Return the (x, y) coordinate for the center point of the cell that contains the specified text.  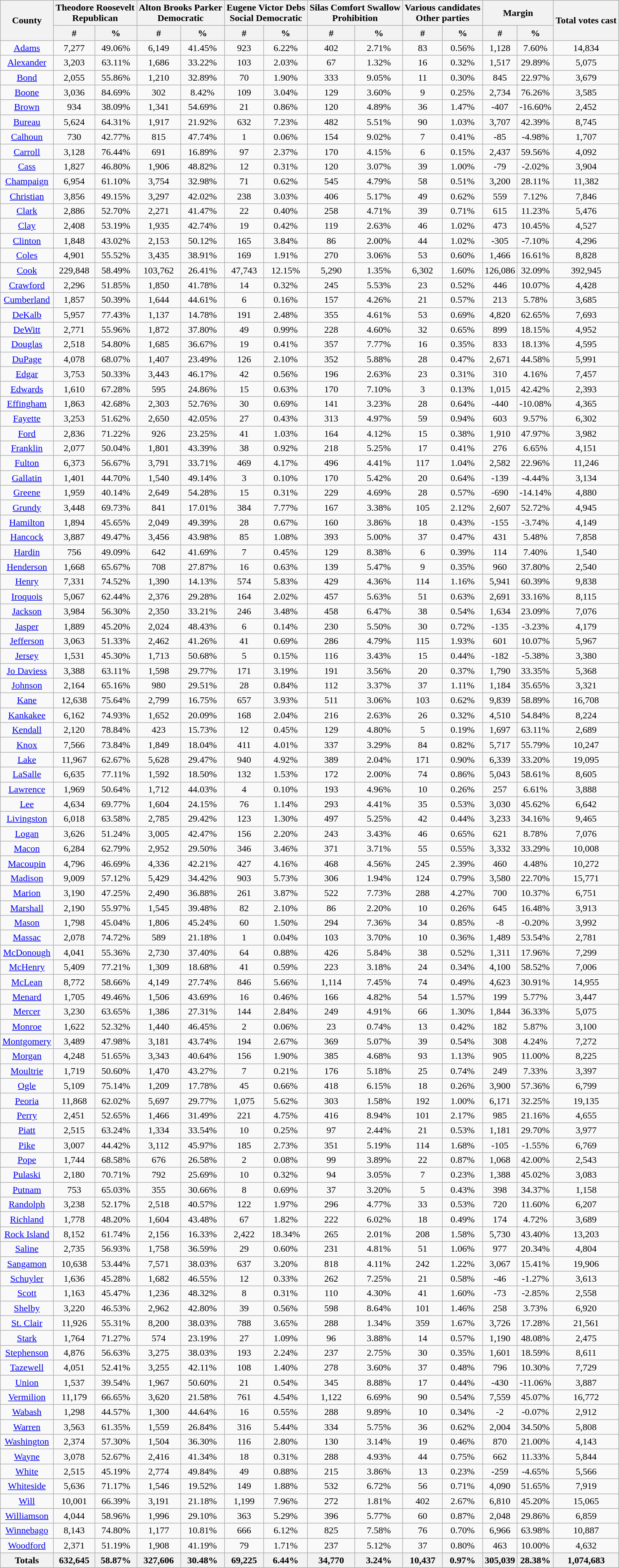
2.75% (379, 1353)
52.70% (116, 211)
313 (331, 418)
Adams (27, 48)
3,380 (586, 656)
1.97% (286, 1205)
Kankakee (27, 715)
44.70% (116, 478)
Jefferson (27, 641)
49.09% (116, 552)
2,376 (159, 596)
8.42% (202, 92)
482 (331, 122)
36.33% (536, 1012)
1,758 (159, 1249)
48.32% (202, 1293)
Peoria (27, 1101)
52.41% (116, 1367)
-11.06% (536, 1383)
511 (331, 700)
392,945 (586, 270)
1,199 (244, 1501)
169 (244, 256)
141 (331, 404)
0.82% (462, 745)
3,613 (586, 1279)
3,456 (159, 537)
393 (331, 537)
1,537 (74, 1383)
621 (500, 834)
64 (244, 952)
75.64% (116, 700)
46.53% (116, 1308)
0.99% (286, 330)
10.45% (536, 226)
1,850 (159, 285)
33.54% (202, 1130)
215 (331, 1471)
223 (331, 967)
45.62% (536, 804)
Shelby (27, 1308)
761 (244, 1397)
69.73% (116, 508)
99 (331, 1160)
1,158 (586, 1190)
0.14% (286, 626)
51.33% (116, 641)
DuPage (27, 359)
24 (423, 967)
1.16% (462, 582)
1,015 (500, 389)
63.98% (536, 1531)
2.01% (379, 1234)
32.09% (536, 270)
7,457 (586, 374)
3,913 (586, 908)
69.77% (116, 804)
50.33% (116, 374)
261 (244, 893)
0.37% (462, 670)
Edwards (27, 389)
5.53% (379, 285)
0.72% (462, 626)
286 (331, 641)
20.09% (202, 715)
Stephenson (27, 1353)
496 (331, 463)
0.08% (286, 1160)
41.19% (202, 1545)
1,075 (244, 1101)
2,437 (500, 152)
8,152 (74, 1234)
51.62% (116, 418)
44.64% (202, 1412)
3,443 (159, 374)
4,876 (74, 1353)
-10.08% (536, 404)
49.47% (116, 537)
3.89% (379, 1160)
1.08% (286, 537)
8,225 (586, 1056)
389 (331, 760)
270 (331, 256)
Champaign (27, 181)
1,610 (74, 389)
42.39% (536, 122)
1.35% (379, 270)
5.47% (379, 567)
6.02% (379, 1219)
3.88% (379, 1338)
238 (244, 196)
-105 (500, 1145)
Warren (27, 1427)
1,849 (159, 745)
-79 (500, 166)
Crawford (27, 285)
1,894 (74, 522)
11,967 (74, 760)
5.88% (379, 359)
1,209 (159, 1086)
4,296 (586, 241)
2,048 (500, 1516)
Woodford (27, 1545)
1,917 (159, 122)
4.89% (379, 107)
5,476 (586, 211)
3.48% (286, 611)
4,623 (500, 982)
43.74% (202, 1041)
49.84% (202, 1471)
0.97% (462, 1560)
44.57% (116, 1412)
4,143 (586, 1442)
4,078 (74, 359)
0.19% (462, 730)
5.73% (286, 878)
46.80% (116, 166)
174 (500, 1219)
333 (331, 78)
52.65% (116, 1115)
49.06% (116, 48)
5,290 (331, 270)
229,848 (74, 270)
3,489 (74, 1041)
1.09% (286, 1338)
385 (331, 1056)
71.27% (116, 1338)
7.40% (536, 552)
2,691 (500, 596)
Edgar (27, 374)
47.25% (116, 893)
3,984 (74, 611)
Whiteside (27, 1486)
7,331 (74, 582)
139 (331, 567)
4,179 (586, 626)
3,078 (74, 1457)
1,969 (74, 789)
Menard (27, 997)
3,388 (74, 670)
Moultrie (27, 1071)
3.03% (286, 196)
0.16% (286, 300)
11,179 (74, 1397)
53.19% (116, 226)
4,880 (586, 493)
7,559 (500, 1397)
796 (500, 1367)
2,607 (500, 508)
2,180 (74, 1175)
47.97% (536, 434)
6,642 (586, 804)
7,571 (159, 1264)
45.65% (116, 522)
Gallatin (27, 478)
33.20% (536, 760)
1.11% (462, 686)
1,744 (74, 1160)
17.01% (202, 508)
26.84% (202, 1427)
51.85% (116, 285)
0.51% (462, 181)
8.94% (379, 1115)
3,191 (159, 1501)
DeWitt (27, 330)
8.64% (379, 1308)
75.14% (116, 1086)
Ogle (27, 1086)
47,743 (244, 270)
105 (423, 508)
426 (331, 952)
4.91% (379, 1012)
11,868 (74, 1101)
65.67% (116, 567)
431 (500, 537)
23.09% (536, 611)
522 (331, 893)
6.44% (286, 1560)
5.51% (379, 122)
2,451 (74, 1115)
423 (159, 730)
Pope (27, 1160)
3,888 (586, 789)
1.50% (286, 923)
Knox (27, 745)
327,606 (159, 1560)
57.12% (116, 878)
411 (244, 745)
24.86% (202, 389)
1,177 (159, 1531)
310 (500, 374)
2,490 (159, 893)
6.47% (379, 611)
2,055 (74, 78)
469 (244, 463)
11.33% (536, 1457)
222 (331, 1219)
49.46% (116, 997)
2.39% (462, 863)
41.47% (202, 211)
11.00% (536, 1056)
497 (331, 819)
1,390 (159, 582)
1.40% (286, 1367)
6,920 (586, 1308)
0.59% (286, 967)
32 (423, 330)
272 (331, 1501)
Cass (27, 166)
3,253 (74, 418)
29.50% (202, 848)
167 (331, 508)
55 (423, 848)
1,592 (159, 774)
1,598 (159, 670)
0.80% (462, 1545)
Will (27, 1501)
55.36% (116, 952)
1,334 (159, 1130)
4.15% (379, 152)
-46 (500, 1279)
3,275 (159, 1353)
985 (500, 1115)
1,719 (74, 1071)
33.16% (536, 596)
Monroe (27, 1027)
57.36% (536, 1086)
7.96% (286, 1501)
14,955 (586, 982)
9,839 (500, 700)
Johnson (27, 686)
149 (244, 1486)
700 (500, 893)
0.04% (286, 938)
Hancock (27, 537)
28.11% (536, 181)
10,272 (586, 863)
-259 (500, 1471)
2,730 (159, 952)
2,558 (586, 1293)
598 (331, 1308)
Fulton (27, 463)
33.35% (536, 670)
216 (331, 715)
-155 (500, 522)
27.87% (202, 567)
5.62% (286, 1101)
63.58% (116, 819)
42.02% (202, 196)
305,039 (500, 1560)
16.33% (202, 1234)
3,689 (586, 1219)
13,203 (586, 1234)
1.82% (286, 1219)
0.33% (286, 1279)
57.30% (116, 1442)
Margin (518, 13)
76.44% (116, 152)
5.63% (379, 596)
59 (423, 418)
40.14% (116, 493)
3,900 (500, 1086)
17.78% (202, 1086)
6,162 (74, 715)
2,422 (244, 1234)
42.80% (202, 1308)
4,428 (586, 285)
5.83% (286, 582)
384 (244, 508)
-407 (500, 107)
74.52% (116, 582)
30.66% (202, 1190)
41.26% (202, 641)
46.55% (202, 1279)
39.48% (202, 908)
231 (331, 1249)
359 (423, 1323)
3.70% (379, 938)
6,954 (74, 181)
4.97% (379, 418)
1.88% (286, 1486)
825 (331, 1531)
8,611 (586, 1353)
6,149 (159, 48)
4,151 (586, 448)
940 (244, 760)
30.48% (202, 1560)
5.84% (379, 952)
3,626 (74, 834)
1,074,683 (586, 1560)
4,248 (74, 1056)
Livingston (27, 819)
351 (331, 1145)
1,801 (159, 448)
192 (423, 1101)
265 (331, 1234)
54.80% (116, 344)
18.34% (286, 1234)
10,001 (74, 1501)
54.84% (536, 715)
1,959 (74, 493)
196 (331, 374)
85 (244, 537)
46.17% (202, 374)
McDonough (27, 952)
2,271 (159, 211)
934 (74, 107)
63.24% (116, 1130)
5,429 (159, 878)
33.29% (536, 848)
Theodore RooseveltRepublican (95, 13)
Christian (27, 196)
845 (500, 78)
1,996 (159, 1516)
1.34% (379, 1323)
334 (331, 1427)
16,772 (586, 1397)
21,561 (586, 1323)
45.24% (202, 923)
7.23% (286, 122)
-14.14% (536, 493)
112 (331, 686)
6,018 (74, 819)
11,382 (586, 181)
3.56% (379, 670)
5,636 (74, 1486)
3,685 (586, 300)
9,838 (586, 582)
144 (244, 1012)
43.69% (202, 997)
15.41% (536, 1264)
Ford (27, 434)
4,796 (74, 863)
Putnam (27, 1190)
-73 (500, 1293)
2.17% (462, 1115)
3,005 (159, 834)
Piatt (27, 1130)
71.17% (116, 1486)
10,437 (423, 1560)
48.43% (202, 626)
55.86% (116, 78)
218 (331, 448)
44.61% (202, 300)
5.12% (379, 1545)
1.14% (286, 804)
77.11% (116, 774)
730 (74, 137)
94 (331, 1175)
Perry (27, 1115)
458 (331, 611)
2,416 (159, 1457)
1,668 (74, 567)
1.04% (462, 463)
11 (423, 78)
306 (331, 878)
182 (500, 1027)
1.67% (462, 1323)
1,798 (74, 923)
3.65% (286, 1323)
16.75% (202, 700)
3.14% (379, 1442)
58.61% (536, 774)
446 (500, 285)
9,009 (74, 878)
2,078 (74, 938)
642 (159, 552)
1,068 (500, 1160)
Alton Brooks ParkerDemocratic (181, 13)
58 (423, 181)
1.94% (379, 878)
1,388 (500, 1175)
9,465 (586, 819)
Grundy (27, 508)
Wabash (27, 1412)
Various candidatesOther parties (443, 13)
3.71% (379, 848)
6.61% (536, 789)
42.42% (536, 389)
34.42% (202, 878)
2,156 (159, 1234)
3.29% (379, 745)
753 (74, 1190)
3.38% (379, 508)
55.96% (116, 330)
50.68% (202, 656)
3,563 (74, 1427)
532 (331, 1486)
49.15% (116, 196)
5,409 (74, 967)
Iroquois (27, 596)
1,128 (500, 48)
4,527 (586, 226)
69,225 (244, 1560)
2,303 (159, 404)
977 (500, 1249)
2,077 (74, 448)
2,350 (159, 611)
6.15% (379, 1086)
60.39% (536, 582)
33 (423, 1205)
18.04% (202, 745)
369 (331, 1041)
3.87% (286, 893)
-2.02% (536, 166)
43.27% (202, 1071)
5,109 (74, 1086)
4.81% (379, 1249)
841 (159, 508)
49.39% (202, 522)
1,545 (159, 908)
50.12% (202, 241)
345 (331, 1383)
19,095 (586, 760)
3,181 (159, 1041)
41.78% (202, 285)
5.48% (536, 537)
0.70% (462, 1531)
130 (331, 1442)
1,889 (74, 626)
52.17% (116, 1205)
7,693 (586, 315)
61.10% (116, 181)
10.00% (536, 1545)
1,935 (159, 226)
58.87% (116, 1560)
1,967 (159, 1383)
363 (244, 1516)
3,977 (586, 1130)
2,024 (159, 626)
45.04% (116, 923)
61.74% (116, 1234)
33.21% (202, 611)
3,791 (159, 463)
17.28% (536, 1323)
3.18% (379, 967)
1.46% (462, 1308)
7,919 (586, 1486)
4.93% (379, 1457)
0.94% (462, 418)
2,912 (586, 1412)
-1.55% (536, 1145)
5,566 (586, 1471)
76.26% (536, 92)
815 (159, 137)
-139 (500, 478)
2,153 (159, 241)
23.25% (202, 434)
Totals (27, 1560)
6,799 (586, 1086)
St. Clair (27, 1323)
4,952 (586, 330)
29.47% (202, 760)
3,343 (159, 1056)
1,636 (74, 1279)
154 (331, 137)
1,137 (159, 315)
262 (331, 1279)
4.24% (536, 1041)
126 (244, 359)
32.89% (202, 78)
5.50% (379, 626)
293 (331, 804)
1.93% (462, 641)
8,605 (586, 774)
10.30% (536, 1367)
29.10% (202, 1516)
4.12% (379, 434)
0.38% (462, 434)
2,393 (586, 389)
3.73% (536, 1308)
21.92% (202, 122)
1.81% (379, 1501)
-16.60% (536, 107)
899 (500, 330)
2,650 (159, 418)
1,122 (331, 1397)
228 (331, 330)
-3.23% (536, 626)
Effingham (27, 404)
McHenry (27, 967)
4.56% (379, 863)
26 (423, 715)
5.29% (286, 1516)
980 (159, 686)
645 (500, 908)
7,566 (74, 745)
4.77% (379, 1205)
25 (423, 1071)
Scott (27, 1293)
1,622 (74, 1027)
65.16% (116, 686)
0.48% (462, 1367)
-182 (500, 656)
833 (500, 344)
Boone (27, 92)
-4.44% (536, 478)
371 (331, 848)
4,100 (500, 967)
67.28% (116, 389)
3,754 (159, 181)
1,531 (74, 656)
45.19% (116, 1471)
2,734 (500, 92)
70 (244, 78)
208 (423, 1234)
16,708 (586, 700)
657 (244, 700)
2,120 (74, 730)
2,004 (500, 1427)
74.93% (116, 715)
1,682 (159, 1279)
62.67% (116, 760)
51.19% (116, 1545)
0.90% (462, 760)
242 (423, 1264)
0.67% (286, 522)
-2.85% (536, 1293)
960 (500, 567)
1,386 (159, 1012)
Greene (27, 493)
4,044 (74, 1516)
43.39% (202, 448)
36.67% (202, 344)
2,771 (74, 330)
23.19% (202, 1338)
473 (500, 226)
1,857 (74, 300)
Richland (27, 1219)
119 (331, 226)
Eugene Victor DebsSocial Democratic (266, 13)
Macon (27, 848)
55.52% (116, 256)
846 (244, 982)
0.36% (462, 938)
4,634 (74, 804)
Lawrence (27, 789)
Henderson (27, 567)
2.03% (286, 63)
41.45% (202, 48)
Brown (27, 107)
463 (500, 1545)
42.74% (202, 226)
36.59% (202, 1249)
40.57% (202, 1205)
McLean (27, 982)
303 (331, 1101)
21.00% (536, 1442)
35 (423, 804)
3.46% (286, 848)
55.79% (536, 745)
416 (331, 1115)
2.24% (286, 1353)
708 (159, 567)
78.84% (116, 730)
7.12% (536, 196)
Mercer (27, 1012)
-440 (500, 404)
3,856 (74, 196)
1.91% (286, 256)
33.22% (202, 63)
398 (500, 1190)
5.44% (286, 1427)
Douglas (27, 344)
54 (423, 997)
15.73% (202, 730)
1.32% (379, 63)
52.72% (536, 508)
1.22% (462, 1264)
52.67% (116, 1457)
2,475 (586, 1338)
1,806 (159, 923)
Franklin (27, 448)
11.23% (536, 211)
29.42% (202, 819)
165 (244, 241)
73.84% (116, 745)
7.36% (379, 923)
Tazewell (27, 1367)
12,638 (74, 700)
2,540 (586, 567)
7.73% (379, 893)
42.47% (202, 834)
2,962 (159, 1308)
65.03% (116, 1190)
1,489 (500, 938)
3,620 (159, 1397)
35.65% (536, 686)
6,769 (586, 1145)
4.71% (379, 211)
3,230 (74, 1012)
74.80% (116, 1531)
720 (500, 1205)
6,635 (74, 774)
406 (331, 196)
19.52% (202, 1486)
185 (244, 1145)
229 (331, 493)
-4.98% (536, 137)
77.21% (116, 967)
50.39% (116, 300)
296 (331, 1205)
0.85% (462, 923)
230 (331, 626)
43.98% (202, 537)
3.37% (379, 686)
3,585 (586, 92)
15,065 (586, 1501)
157 (331, 300)
45.28% (116, 1279)
10.81% (202, 1531)
17.96% (536, 952)
4.26% (379, 300)
3.24% (379, 1560)
Jo Daviess (27, 670)
14.78% (202, 315)
460 (500, 863)
Washington (27, 1442)
32.98% (202, 181)
Clark (27, 211)
3.23% (379, 404)
2,785 (159, 819)
2,371 (74, 1545)
7.45% (379, 982)
8.88% (379, 1383)
18.13% (536, 344)
870 (500, 1442)
2,799 (159, 700)
0.79% (462, 878)
Randolph (27, 1205)
818 (331, 1264)
36.30% (202, 1442)
110 (331, 1293)
4.11% (379, 1264)
905 (500, 1056)
5,067 (74, 596)
1,190 (500, 1338)
8.38% (379, 552)
1.06% (462, 1249)
3,233 (500, 819)
5.18% (379, 1071)
1,559 (159, 1427)
3.84% (286, 241)
923 (244, 48)
5.19% (379, 1145)
68.07% (116, 359)
1,236 (159, 1293)
14,834 (586, 48)
Pike (27, 1145)
6,373 (74, 463)
457 (331, 596)
16.89% (202, 152)
-3.74% (536, 522)
2,774 (159, 1471)
0.84% (286, 686)
3,067 (500, 1264)
5,043 (500, 774)
2,408 (74, 226)
5.17% (379, 196)
96 (331, 1338)
7,006 (586, 967)
4.72% (536, 1219)
3,190 (74, 893)
3,200 (500, 181)
51.24% (116, 834)
-0.20% (536, 923)
4,336 (159, 863)
1,872 (159, 330)
6,284 (74, 848)
7.25% (379, 1279)
-4.65% (536, 1471)
5.66% (286, 982)
4,804 (586, 1249)
2,689 (586, 730)
9.89% (379, 1412)
5,957 (74, 315)
38.09% (116, 107)
15,771 (586, 878)
352 (331, 359)
2,452 (586, 107)
0.30% (462, 78)
3,203 (74, 63)
4,510 (500, 715)
243 (331, 834)
0.58% (462, 1279)
4.01% (286, 745)
4,632 (586, 1545)
Vermilion (27, 1397)
42.11% (202, 1367)
44.42% (116, 1145)
4.96% (379, 789)
7.33% (536, 1071)
24.15% (202, 804)
11.60% (536, 1205)
Coles (27, 256)
50.64% (116, 789)
788 (244, 1323)
40.64% (202, 1056)
43.40% (536, 1234)
2,952 (159, 848)
3,321 (586, 686)
Schuyler (27, 1279)
7,272 (586, 1041)
108 (244, 1367)
4,041 (74, 952)
48.20% (116, 1219)
1,181 (500, 1130)
55.31% (116, 1323)
48.08% (536, 1338)
4,365 (586, 404)
1,470 (159, 1071)
25.69% (202, 1175)
122 (244, 1205)
Pulaski (27, 1175)
103,762 (159, 270)
Mason (27, 923)
1,506 (159, 997)
45.30% (116, 656)
Morgan (27, 1056)
6,859 (586, 1516)
Bureau (27, 122)
18.59% (536, 1353)
8.78% (536, 834)
62.79% (116, 848)
8,828 (586, 256)
124 (423, 878)
1,309 (159, 967)
5,991 (586, 359)
Williamson (27, 1516)
2,649 (159, 493)
Jersey (27, 656)
3.07% (379, 166)
11,926 (74, 1323)
168 (244, 715)
3,904 (586, 166)
2,582 (500, 463)
26.41% (202, 270)
Logan (27, 834)
2.02% (286, 596)
418 (331, 1086)
18.68% (202, 967)
3,435 (159, 256)
6.69% (379, 1397)
9.57% (536, 418)
172 (331, 774)
0.13% (462, 389)
1,713 (159, 656)
4,595 (586, 344)
1,311 (500, 952)
4.75% (286, 1115)
1,910 (500, 434)
56.93% (116, 1249)
7,858 (586, 537)
3.93% (286, 700)
27.74% (202, 982)
62.02% (116, 1101)
603 (500, 418)
10,247 (586, 745)
Cook (27, 270)
3,128 (74, 152)
32.25% (536, 1101)
Macoupin (27, 863)
56.67% (116, 463)
3,447 (586, 997)
Clinton (27, 241)
213 (500, 300)
Rock Island (27, 1234)
5.75% (379, 1427)
4.27% (462, 893)
257 (500, 789)
Marshall (27, 908)
58.89% (536, 700)
74.72% (116, 938)
Calhoun (27, 137)
123 (244, 819)
3.19% (286, 670)
1,827 (74, 166)
166 (331, 997)
-0.07% (536, 1412)
77.43% (116, 315)
316 (244, 1427)
4.30% (379, 1293)
47.98% (116, 1041)
2,781 (586, 938)
3,063 (74, 641)
109 (244, 92)
2.84% (286, 1012)
3,679 (586, 78)
3,580 (500, 878)
Montgomery (27, 1041)
8,745 (586, 122)
34.37% (536, 1190)
3,332 (500, 848)
5,628 (159, 760)
66.39% (116, 1501)
5,368 (586, 670)
4,945 (586, 508)
58.96% (116, 1516)
46.45% (202, 1027)
41.69% (202, 552)
7.10% (379, 389)
792 (159, 1175)
2,886 (74, 211)
3.05% (379, 1175)
70.71% (116, 1175)
4.17% (286, 463)
Wayne (27, 1457)
8,224 (586, 715)
8,143 (74, 1531)
637 (244, 1264)
1,601 (500, 1353)
58.52% (536, 967)
1,517 (500, 63)
1,705 (74, 997)
Hamilton (27, 522)
3,726 (500, 1323)
Bond (27, 78)
-430 (500, 1383)
29.89% (536, 63)
14.13% (202, 582)
559 (500, 196)
Massac (27, 938)
2.71% (379, 48)
64.31% (116, 122)
62.44% (116, 596)
2,190 (74, 908)
7.58% (379, 1531)
45.97% (202, 1145)
LaSalle (27, 774)
6.12% (286, 1531)
1,114 (331, 982)
5,697 (159, 1101)
3.04% (286, 92)
79 (244, 1545)
5,730 (500, 1234)
4 (244, 789)
1,778 (74, 1219)
34 (423, 923)
0.66% (286, 1086)
1.13% (462, 1056)
34.50% (536, 1427)
29.28% (202, 596)
84.69% (116, 92)
1,407 (159, 359)
34.16% (536, 819)
4.80% (379, 730)
2.44% (379, 1130)
6,751 (586, 893)
56.30% (116, 611)
346 (244, 848)
Lake (27, 760)
666 (244, 1531)
2,543 (586, 1160)
7.60% (536, 48)
33.71% (202, 463)
115 (423, 641)
8,200 (159, 1323)
3,036 (74, 92)
468 (331, 863)
26.58% (202, 1160)
16.48% (536, 908)
6.65% (536, 448)
52.76% (202, 404)
5,717 (500, 745)
8,772 (74, 982)
308 (500, 1041)
1,634 (500, 611)
1,906 (159, 166)
10,887 (586, 1531)
294 (331, 923)
31.49% (202, 1115)
-5.38% (536, 656)
83 (423, 48)
926 (159, 434)
1.71% (286, 1545)
2,296 (74, 285)
691 (159, 152)
41.34% (202, 1457)
Hardin (27, 552)
53.44% (116, 1264)
1.68% (462, 1145)
11,246 (586, 463)
601 (500, 641)
Jasper (27, 626)
71.22% (116, 434)
-8 (500, 923)
1,300 (159, 1412)
2,735 (74, 1249)
1,401 (74, 478)
DeKalb (27, 315)
54.69% (202, 107)
19,906 (586, 1264)
2.12% (462, 508)
22.97% (536, 78)
1,652 (159, 715)
10,638 (74, 1264)
0.21% (286, 1071)
1.53% (286, 774)
27.31% (202, 1012)
Winnebago (27, 1531)
Marion (27, 893)
3,707 (500, 122)
4.69% (379, 493)
Fayette (27, 418)
1,863 (74, 404)
1,707 (586, 137)
4.92% (286, 760)
1,790 (500, 670)
42.00% (536, 1160)
42.21% (202, 863)
7,299 (586, 952)
3,030 (500, 804)
117 (423, 463)
4,090 (500, 1486)
3,220 (74, 1308)
429 (331, 582)
44.03% (202, 789)
1,908 (159, 1545)
-305 (500, 241)
5.42% (379, 478)
160 (331, 522)
21.16% (536, 1115)
4,901 (74, 256)
71 (244, 181)
1,546 (159, 1486)
1.57% (462, 997)
Lee (27, 804)
632 (244, 122)
38.91% (202, 256)
1,504 (159, 1442)
45.47% (116, 1293)
2,049 (159, 522)
5.87% (536, 1027)
3,255 (159, 1367)
1,686 (159, 63)
50.04% (116, 448)
4,655 (586, 1115)
-2 (500, 1412)
54.28% (202, 493)
34,770 (331, 1560)
4,092 (586, 152)
903 (244, 878)
1,848 (74, 241)
4.60% (379, 330)
66 (423, 1012)
39.54% (116, 1383)
1,298 (74, 1412)
28.38% (536, 1560)
16.61% (536, 256)
0.39% (462, 552)
6,966 (500, 1531)
5,941 (500, 582)
1,210 (159, 78)
Cumberland (27, 300)
1,440 (159, 1027)
61.35% (116, 1427)
47.74% (202, 137)
45 (244, 1086)
756 (74, 552)
396 (331, 1516)
2.80% (286, 1442)
302 (159, 92)
3,448 (74, 508)
0.75% (462, 1457)
84 (423, 745)
595 (159, 389)
42.68% (116, 404)
White (27, 1471)
132 (244, 774)
Jackson (27, 611)
Kane (27, 700)
Union (27, 1383)
2.48% (286, 315)
246 (244, 611)
9.02% (379, 137)
1,697 (500, 730)
21.58% (202, 1397)
Silas Comfort SwallowProhibition (355, 13)
1,341 (159, 107)
5,844 (586, 1457)
6.72% (379, 1486)
56.63% (116, 1353)
29.70% (536, 1130)
589 (159, 938)
68.58% (116, 1160)
0.92% (286, 448)
545 (331, 181)
20.34% (536, 1249)
4.54% (286, 1397)
6,207 (586, 1205)
12.15% (286, 270)
6,339 (500, 760)
2,671 (500, 359)
Alexander (27, 63)
3,238 (74, 1205)
46.69% (116, 863)
176 (331, 1071)
615 (500, 211)
45.07% (536, 1397)
58.66% (116, 982)
22.70% (536, 878)
427 (244, 863)
22.96% (536, 463)
County (27, 20)
42.77% (116, 137)
221 (244, 1115)
Total votes cast (586, 20)
10.37% (536, 893)
3,007 (74, 1145)
632,645 (74, 1560)
2.37% (286, 152)
58.49% (116, 270)
3,992 (586, 923)
93 (423, 1056)
56 (423, 1486)
5.78% (536, 300)
-135 (500, 626)
Henry (27, 582)
1,685 (159, 344)
0.40% (286, 211)
126,086 (500, 270)
4.36% (379, 582)
4.82% (379, 997)
Carroll (27, 152)
-690 (500, 493)
Kendall (27, 730)
29.86% (536, 1516)
-85 (500, 137)
45.02% (536, 1175)
2,462 (159, 641)
36.88% (202, 893)
18.50% (202, 774)
-7.10% (536, 241)
2.73% (286, 1145)
2,164 (74, 686)
5,624 (74, 122)
662 (500, 1457)
3,297 (159, 196)
4,820 (500, 315)
3,112 (159, 1145)
5.00% (379, 537)
4.48% (536, 863)
5,808 (586, 1427)
6,810 (500, 1501)
53.54% (536, 938)
278 (331, 1367)
Clay (27, 226)
55.97% (116, 908)
Stark (27, 1338)
337 (331, 745)
63.65% (116, 1012)
1,764 (74, 1338)
4.68% (379, 1056)
10,008 (586, 848)
49.14% (202, 478)
7,846 (586, 196)
62.65% (536, 315)
3,397 (586, 1071)
37.40% (202, 952)
8,115 (586, 596)
357 (331, 344)
52.32% (116, 1027)
29.51% (202, 686)
42.05% (202, 418)
3,100 (586, 1027)
676 (159, 1160)
3,982 (586, 434)
1,644 (159, 300)
-1.27% (536, 1279)
7,729 (586, 1367)
5,967 (586, 641)
276 (500, 448)
43.48% (202, 1219)
48.82% (202, 166)
3,753 (74, 374)
6,171 (500, 1101)
1,844 (500, 1012)
Madison (27, 878)
Saline (27, 1249)
29 (244, 1249)
6.22% (286, 48)
43.02% (116, 241)
5.07% (379, 1041)
3,134 (586, 478)
7,277 (74, 48)
199 (500, 997)
19,135 (586, 1101)
Sangamon (27, 1264)
1,712 (159, 789)
82 (244, 908)
1,163 (74, 1293)
2,836 (74, 434)
3,083 (586, 1175)
59.56% (536, 152)
4.61% (379, 315)
18.15% (536, 330)
44.58% (536, 359)
30.91% (536, 982)
23.49% (202, 359)
9.05% (379, 78)
1,184 (500, 686)
1.47% (462, 107)
4,051 (74, 1367)
66.65% (116, 1397)
2,374 (74, 1442)
194 (244, 1041)
